For the text-containing cell, return its midpoint in (X, Y) coordinate format. 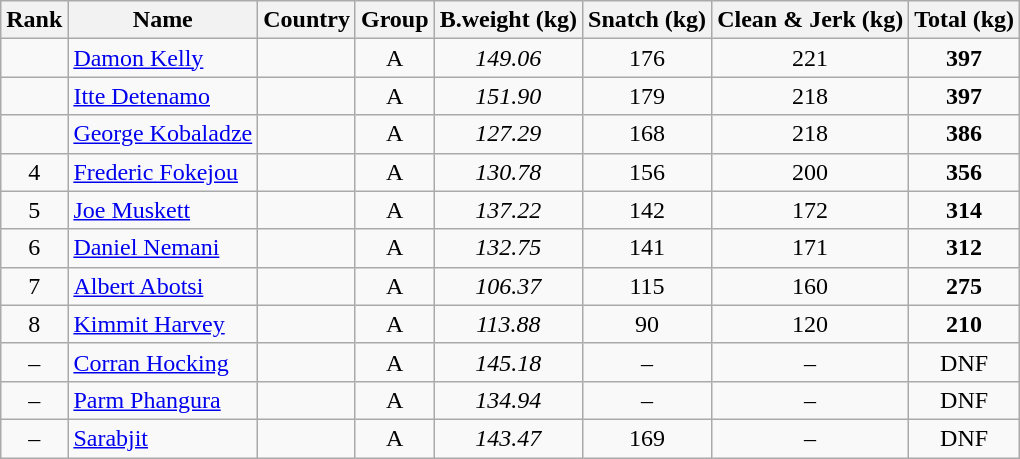
168 (648, 134)
115 (648, 286)
172 (810, 210)
Kimmit Harvey (163, 324)
160 (810, 286)
137.22 (508, 210)
169 (648, 438)
7 (34, 286)
142 (648, 210)
4 (34, 172)
210 (964, 324)
Corran Hocking (163, 362)
386 (964, 134)
5 (34, 210)
Sarabjit (163, 438)
141 (648, 248)
179 (648, 96)
Clean & Jerk (kg) (810, 20)
90 (648, 324)
149.06 (508, 58)
Joe Muskett (163, 210)
Group (394, 20)
130.78 (508, 172)
113.88 (508, 324)
145.18 (508, 362)
127.29 (508, 134)
176 (648, 58)
120 (810, 324)
171 (810, 248)
8 (34, 324)
Rank (34, 20)
B.weight (kg) (508, 20)
275 (964, 286)
143.47 (508, 438)
Damon Kelly (163, 58)
6 (34, 248)
106.37 (508, 286)
George Kobaladze (163, 134)
Frederic Fokejou (163, 172)
151.90 (508, 96)
Itte Detenamo (163, 96)
Parm Phangura (163, 400)
134.94 (508, 400)
Name (163, 20)
356 (964, 172)
312 (964, 248)
Country (307, 20)
Albert Abotsi (163, 286)
156 (648, 172)
221 (810, 58)
Snatch (kg) (648, 20)
Daniel Nemani (163, 248)
132.75 (508, 248)
314 (964, 210)
Total (kg) (964, 20)
200 (810, 172)
